From the cell containing the given text, extract its center point as (x, y) coordinate. 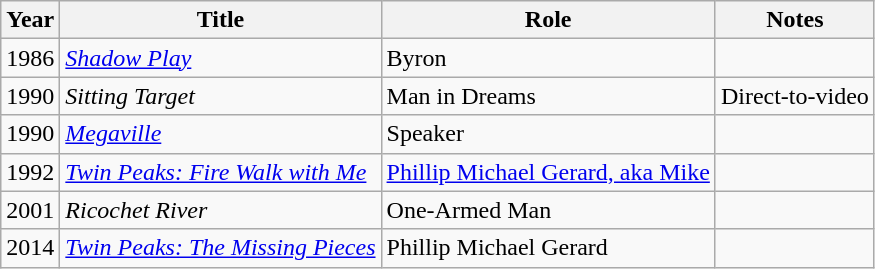
Speaker (548, 134)
Phillip Michael Gerard (548, 248)
1986 (30, 58)
One-Armed Man (548, 210)
2014 (30, 248)
1992 (30, 172)
Man in Dreams (548, 96)
Shadow Play (220, 58)
Direct-to-video (794, 96)
Year (30, 20)
Notes (794, 20)
Byron (548, 58)
Megaville (220, 134)
Phillip Michael Gerard, aka Mike (548, 172)
Twin Peaks: The Missing Pieces (220, 248)
Ricochet River (220, 210)
Title (220, 20)
Twin Peaks: Fire Walk with Me (220, 172)
Sitting Target (220, 96)
2001 (30, 210)
Role (548, 20)
